Pinpoint the cell where the given text exists, returning its [X, Y] midpoint coordinate. 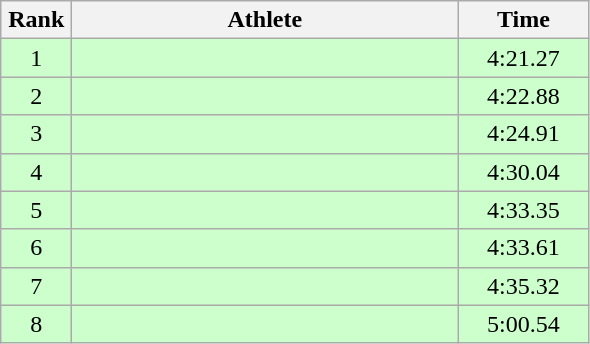
8 [36, 324]
7 [36, 286]
4:21.27 [524, 58]
1 [36, 58]
5 [36, 210]
4:33.35 [524, 210]
4:22.88 [524, 96]
4:24.91 [524, 134]
4:35.32 [524, 286]
Time [524, 20]
5:00.54 [524, 324]
Athlete [265, 20]
4:30.04 [524, 172]
4:33.61 [524, 248]
2 [36, 96]
3 [36, 134]
4 [36, 172]
6 [36, 248]
Rank [36, 20]
